Provide the [X, Y] coordinate of the cell's center where the given text is located.  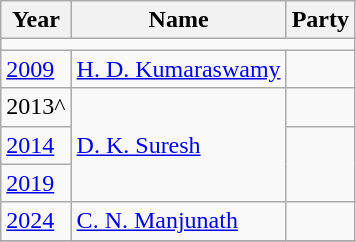
C. N. Manjunath [178, 221]
Year [36, 20]
H. D. Kumaraswamy [178, 69]
Party [320, 20]
2024 [36, 221]
2009 [36, 69]
2013^ [36, 107]
2014 [36, 145]
Name [178, 20]
D. K. Suresh [178, 145]
2019 [36, 183]
